Return the (x, y) coordinate for the center point of the cell that contains the specified text.  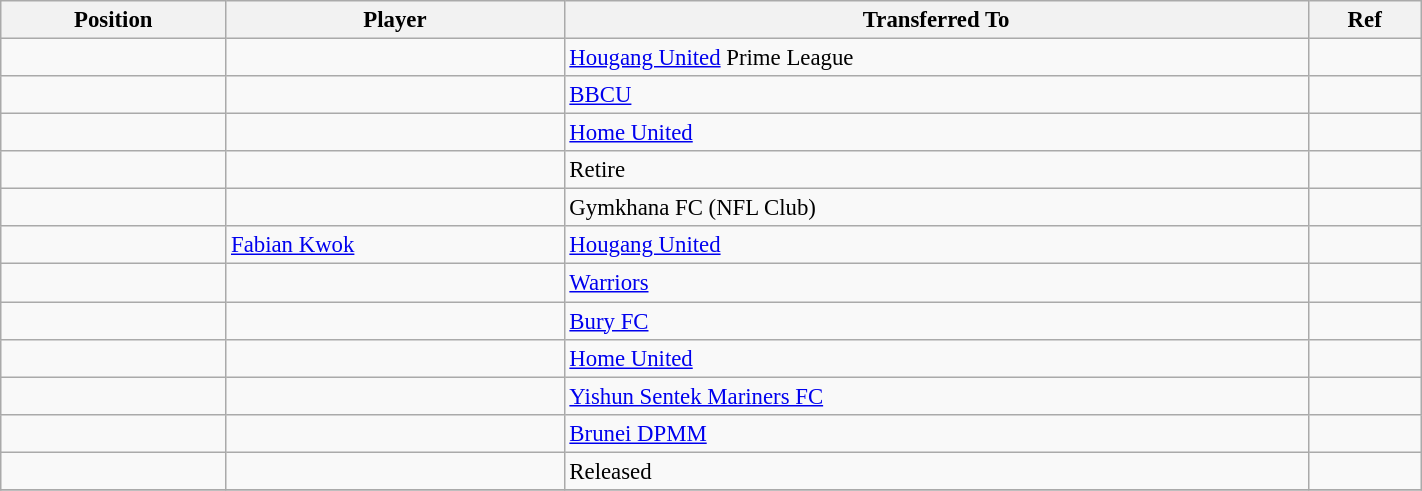
Transferred To (936, 20)
Hougang United Prime League (936, 58)
Gymkhana FC (NFL Club) (936, 208)
Hougang United (936, 245)
Brunei DPMM (936, 433)
Bury FC (936, 321)
Ref (1364, 20)
Warriors (936, 283)
Position (114, 20)
Retire (936, 170)
Released (936, 471)
Player (395, 20)
Fabian Kwok (395, 245)
BBCU (936, 95)
Yishun Sentek Mariners FC (936, 396)
